Provide the [X, Y] coordinate of the cell's center where the given text is located.  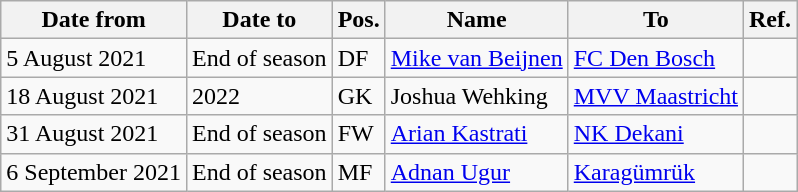
Pos. [358, 20]
2022 [259, 96]
Joshua Wehking [476, 96]
FW [358, 134]
Date to [259, 20]
Name [476, 20]
NK Dekani [656, 134]
Arian Kastrati [476, 134]
To [656, 20]
FC Den Bosch [656, 58]
31 August 2021 [94, 134]
GK [358, 96]
Ref. [770, 20]
Mike van Beijnen [476, 58]
Date from [94, 20]
MVV Maastricht [656, 96]
DF [358, 58]
5 August 2021 [94, 58]
Adnan Ugur [476, 172]
MF [358, 172]
Karagümrük [656, 172]
6 September 2021 [94, 172]
18 August 2021 [94, 96]
